Identify which cell holds the provided text, then report its [x, y] central coordinate. 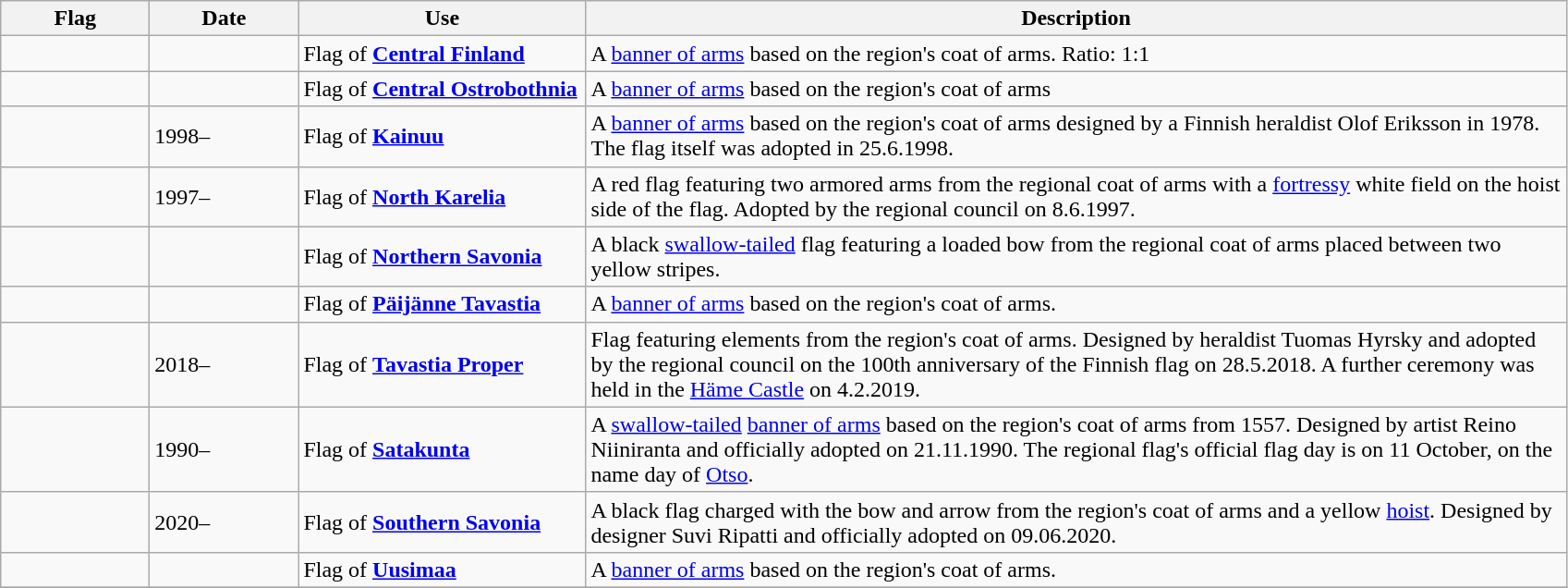
2020– [224, 521]
2018– [224, 364]
Use [442, 18]
Flag of Southern Savonia [442, 521]
Flag of Uusimaa [442, 570]
Flag of Northern Savonia [442, 257]
1997– [224, 196]
1998– [224, 137]
Flag of Satakunta [442, 449]
Flag [76, 18]
Description [1076, 18]
Flag of Central Ostrobothnia [442, 89]
Flag of Tavastia Proper [442, 364]
Flag of Kainuu [442, 137]
Flag of North Karelia [442, 196]
A banner of arms based on the region's coat of arms [1076, 89]
Date [224, 18]
Flag of Päijänne Tavastia [442, 304]
A black swallow-tailed flag featuring a loaded bow from the regional coat of arms placed between two yellow stripes. [1076, 257]
1990– [224, 449]
Flag of Central Finland [442, 54]
A banner of arms based on the region's coat of arms. Ratio: 1:1 [1076, 54]
A banner of arms based on the region's coat of arms designed by a Finnish heraldist Olof Eriksson in 1978. The flag itself was adopted in 25.6.1998. [1076, 137]
